Pinpoint the cell where the given text exists, returning its (x, y) midpoint coordinate. 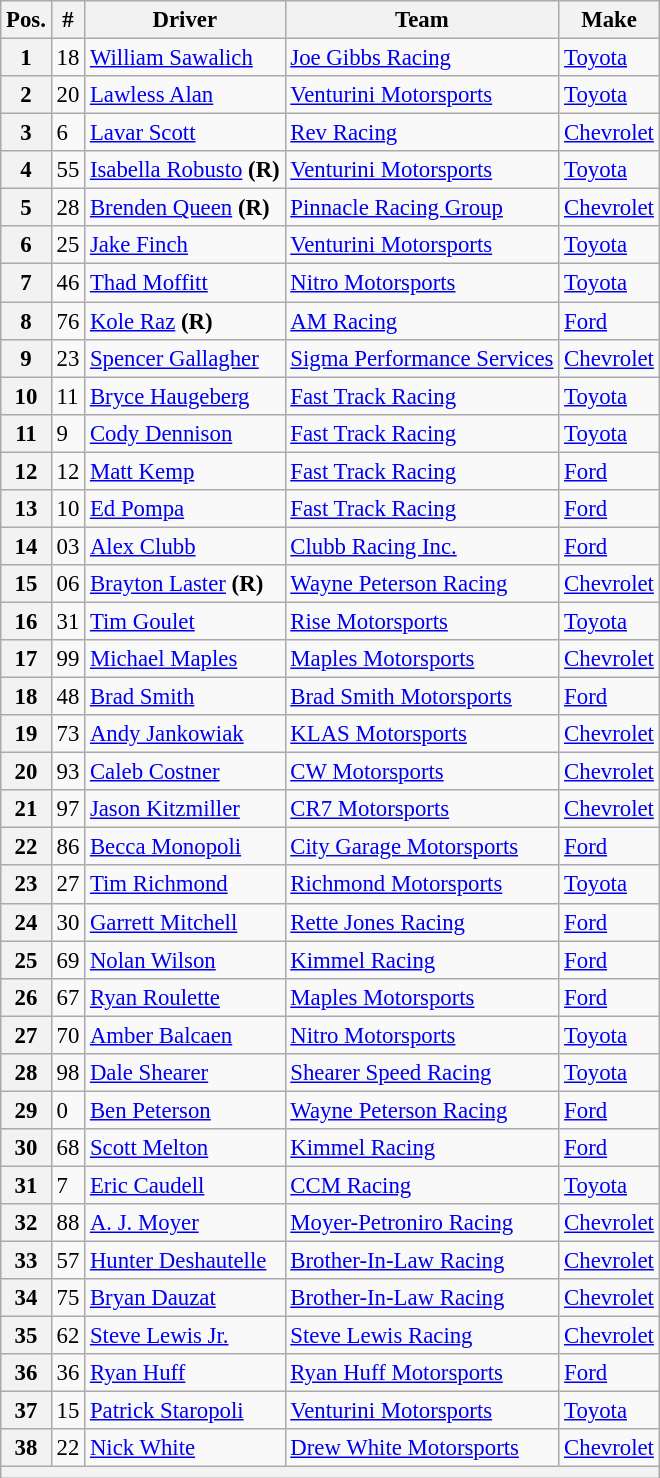
Steve Lewis Racing (422, 1336)
99 (68, 659)
AM Racing (422, 321)
Ryan Roulette (185, 997)
Ryan Huff Motorsports (422, 1373)
69 (68, 960)
Brayton Laster (R) (185, 584)
5 (26, 208)
CR7 Motorsports (422, 809)
Brad Smith (185, 697)
24 (26, 922)
Jason Kitzmiller (185, 809)
Shearer Speed Racing (422, 1073)
Brad Smith Motorsports (422, 697)
Clubb Racing Inc. (422, 546)
8 (26, 321)
Kole Raz (R) (185, 321)
Drew White Motorsports (422, 1449)
Lavar Scott (185, 133)
Isabella Robusto (R) (185, 170)
48 (68, 697)
Rette Jones Racing (422, 922)
Thad Moffitt (185, 283)
Ed Pompa (185, 509)
Rev Racing (422, 133)
Steve Lewis Jr. (185, 1336)
Garrett Mitchell (185, 922)
Patrick Staropoli (185, 1411)
Nick White (185, 1449)
16 (26, 621)
Bryan Dauzat (185, 1298)
37 (26, 1411)
Ben Peterson (185, 1110)
Matt Kemp (185, 471)
KLAS Motorsports (422, 734)
13 (26, 509)
CW Motorsports (422, 772)
Sigma Performance Services (422, 358)
55 (68, 170)
Alex Clubb (185, 546)
97 (68, 809)
03 (68, 546)
Cody Dennison (185, 433)
Amber Balcaen (185, 1035)
Pos. (26, 20)
Michael Maples (185, 659)
76 (68, 321)
Becca Monopoli (185, 847)
A. J. Moyer (185, 1223)
Richmond Motorsports (422, 885)
Caleb Costner (185, 772)
26 (26, 997)
19 (26, 734)
21 (26, 809)
Spencer Gallagher (185, 358)
93 (68, 772)
Hunter Deshautelle (185, 1261)
Pinnacle Racing Group (422, 208)
Dale Shearer (185, 1073)
73 (68, 734)
3 (26, 133)
Jake Finch (185, 245)
86 (68, 847)
57 (68, 1261)
1 (26, 58)
Nolan Wilson (185, 960)
2 (26, 95)
46 (68, 283)
Lawless Alan (185, 95)
Andy Jankowiak (185, 734)
88 (68, 1223)
14 (26, 546)
City Garage Motorsports (422, 847)
06 (68, 584)
Team (422, 20)
Rise Motorsports (422, 621)
98 (68, 1073)
0 (68, 1110)
35 (26, 1336)
Make (609, 20)
17 (26, 659)
62 (68, 1336)
34 (26, 1298)
Tim Richmond (185, 885)
Driver (185, 20)
CCM Racing (422, 1185)
4 (26, 170)
67 (68, 997)
32 (26, 1223)
Tim Goulet (185, 621)
Bryce Haugeberg (185, 396)
29 (26, 1110)
33 (26, 1261)
Moyer-Petroniro Racing (422, 1223)
75 (68, 1298)
# (68, 20)
William Sawalich (185, 58)
38 (26, 1449)
68 (68, 1148)
70 (68, 1035)
Eric Caudell (185, 1185)
Joe Gibbs Racing (422, 58)
Ryan Huff (185, 1373)
Brenden Queen (R) (185, 208)
Scott Melton (185, 1148)
